Return the (x, y) coordinate for the center point of the cell that contains the specified text.  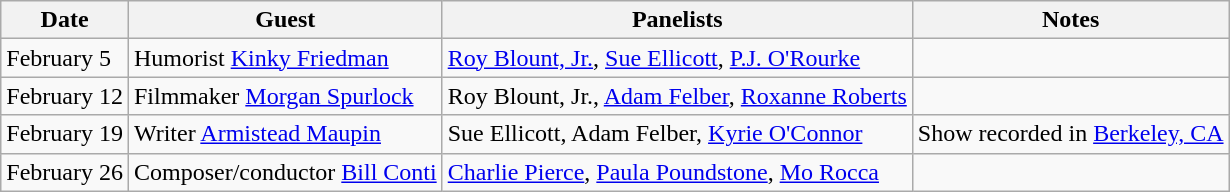
Panelists (677, 20)
Show recorded in Berkeley, CA (1070, 134)
Writer Armistead Maupin (285, 134)
February 19 (65, 134)
Roy Blount, Jr., Adam Felber, Roxanne Roberts (677, 96)
Notes (1070, 20)
Guest (285, 20)
February 5 (65, 58)
Humorist Kinky Friedman (285, 58)
February 12 (65, 96)
Sue Ellicott, Adam Felber, Kyrie O'Connor (677, 134)
February 26 (65, 172)
Charlie Pierce, Paula Poundstone, Mo Rocca (677, 172)
Date (65, 20)
Roy Blount, Jr., Sue Ellicott, P.J. O'Rourke (677, 58)
Filmmaker Morgan Spurlock (285, 96)
Composer/conductor Bill Conti (285, 172)
